Pinpoint the cell where the given text exists, returning its (x, y) midpoint coordinate. 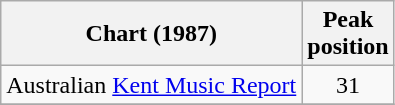
Australian Kent Music Report (152, 85)
31 (348, 85)
Peakposition (348, 34)
Chart (1987) (152, 34)
